Return the (x, y) coordinate for the center point of the cell that contains the specified text.  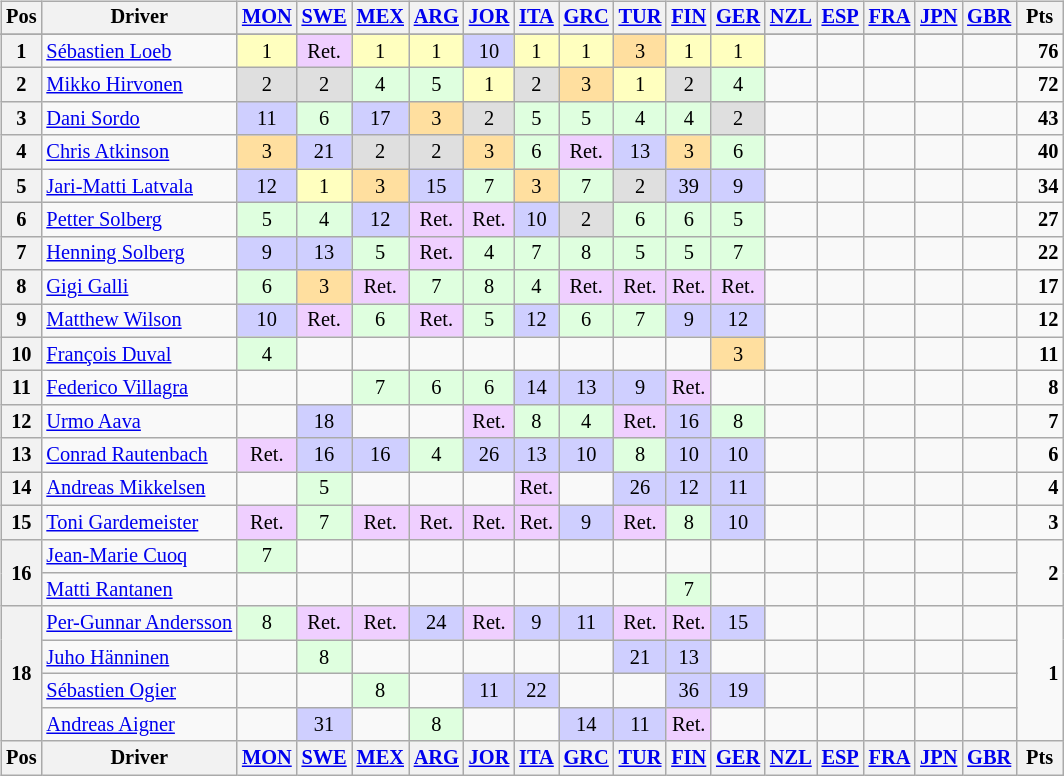
Jari-Matti Latvala (139, 186)
24 (436, 623)
Conrad Rautenbach (139, 455)
Urmo Aava (139, 422)
Henning Solberg (139, 253)
72 (1040, 85)
Per-Gunnar Andersson (139, 623)
François Duval (139, 354)
Toni Gardemeister (139, 522)
40 (1040, 152)
Matthew Wilson (139, 321)
Gigi Galli (139, 287)
19 (738, 691)
Andreas Aigner (139, 724)
Juho Hänninen (139, 657)
Dani Sordo (139, 119)
36 (688, 691)
Federico Villagra (139, 388)
31 (324, 724)
Matti Rantanen (139, 590)
Mikko Hirvonen (139, 85)
Andreas Mikkelsen (139, 489)
Jean-Marie Cuoq (139, 556)
Sébastien Loeb (139, 51)
Chris Atkinson (139, 152)
43 (1040, 119)
27 (1040, 220)
34 (1040, 186)
Petter Solberg (139, 220)
76 (1040, 51)
Sébastien Ogier (139, 691)
39 (688, 186)
